Identify which cell holds the provided text, then report its (X, Y) central coordinate. 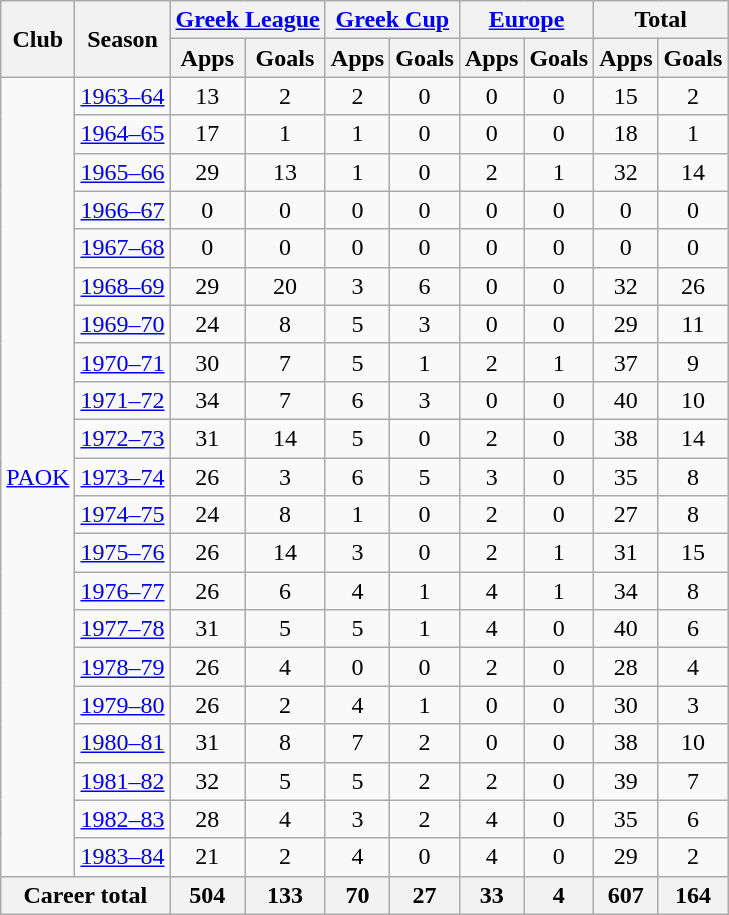
PAOK (38, 476)
133 (286, 895)
37 (626, 362)
1964–65 (122, 134)
607 (626, 895)
20 (286, 286)
504 (208, 895)
Greek Cup (392, 20)
1971–72 (122, 400)
1982–83 (122, 819)
1976–77 (122, 591)
1978–79 (122, 667)
1973–74 (122, 477)
Total (661, 20)
1974–75 (122, 515)
1966–67 (122, 210)
21 (208, 857)
1977–78 (122, 629)
1983–84 (122, 857)
Season (122, 39)
18 (626, 134)
1967–68 (122, 248)
1981–82 (122, 781)
164 (693, 895)
1972–73 (122, 438)
9 (693, 362)
39 (626, 781)
1968–69 (122, 286)
1980–81 (122, 743)
1975–76 (122, 553)
Career total (86, 895)
11 (693, 324)
1963–64 (122, 96)
Europe (526, 20)
Greek League (248, 20)
1965–66 (122, 172)
Club (38, 39)
70 (357, 895)
1979–80 (122, 705)
17 (208, 134)
1970–71 (122, 362)
33 (491, 895)
1969–70 (122, 324)
